Output the (X, Y) coordinate of the center of the cell containing the given text.  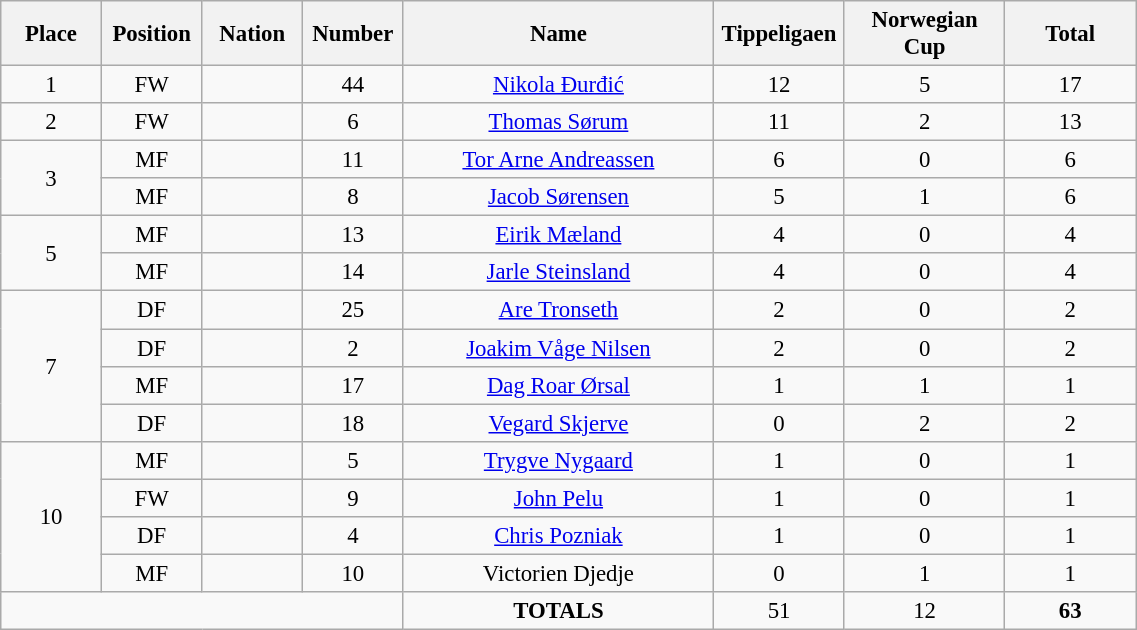
44 (354, 85)
Nikola Đurđić (558, 85)
Total (1070, 34)
Norwegian Cup (924, 34)
18 (354, 423)
Nation (252, 34)
Tippeligaen (780, 34)
7 (52, 366)
8 (354, 197)
Joakim Våge Nilsen (558, 348)
TOTALS (558, 611)
Eirik Mæland (558, 235)
Name (558, 34)
Thomas Sørum (558, 122)
51 (780, 611)
3 (52, 178)
Dag Roar Ørsal (558, 385)
Victorien Djedje (558, 573)
Jacob Sørensen (558, 197)
Jarle Steinsland (558, 273)
Are Tronseth (558, 310)
Chris Pozniak (558, 536)
9 (354, 498)
Vegard Skjerve (558, 423)
Trygve Nygaard (558, 460)
63 (1070, 611)
Tor Arne Andreassen (558, 160)
25 (354, 310)
Number (354, 34)
14 (354, 273)
Position (152, 34)
Place (52, 34)
John Pelu (558, 498)
